Return the (X, Y) coordinate for the center point of the cell that contains the specified text.  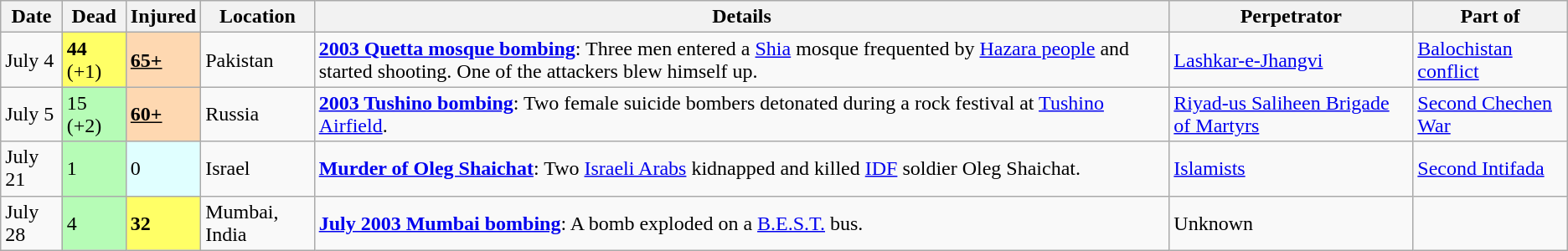
Details (742, 17)
15 (+2) (94, 114)
60+ (162, 114)
July 2003 Mumbai bombing: A bomb exploded on a B.E.S.T. bus. (742, 223)
Israel (258, 169)
Date (32, 17)
July 21 (32, 169)
44 (+1) (94, 60)
July 28 (32, 223)
Russia (258, 114)
65+ (162, 60)
Part of (1490, 17)
Pakistan (258, 60)
Balochistan conflict (1490, 60)
July 4 (32, 60)
0 (162, 169)
Riyad-us Saliheen Brigade of Martyrs (1292, 114)
Lashkar-e-Jhangvi (1292, 60)
Injured (162, 17)
Perpetrator (1292, 17)
Murder of Oleg Shaichat: Two Israeli Arabs kidnapped and killed IDF soldier Oleg Shaichat. (742, 169)
1 (94, 169)
Dead (94, 17)
4 (94, 223)
32 (162, 223)
Second Chechen War (1490, 114)
July 5 (32, 114)
Unknown (1292, 223)
Location (258, 17)
2003 Quetta mosque bombing: Three men entered a Shia mosque frequented by Hazara people and started shooting. One of the attackers blew himself up. (742, 60)
Islamists (1292, 169)
Mumbai, India (258, 223)
Second Intifada (1490, 169)
2003 Tushino bombing: Two female suicide bombers detonated during a rock festival at Tushino Airfield. (742, 114)
